Find where the given text appears and provide that cell's center as [x, y] coordinate. 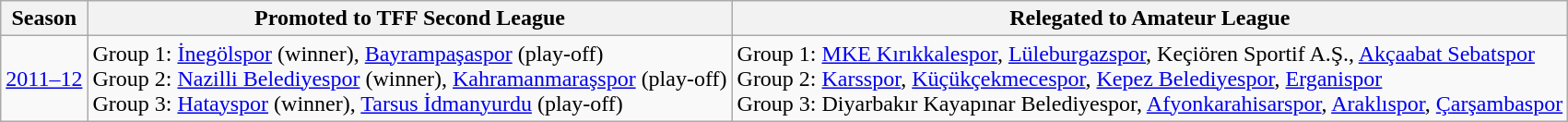
Promoted to TFF Second League [409, 18]
Relegated to Amateur League [1150, 18]
2011–12 [44, 79]
Season [44, 18]
